Pinpoint the cell where the given text exists, returning its (x, y) midpoint coordinate. 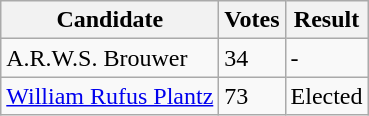
A.R.W.S. Brouwer (110, 58)
- (326, 58)
Candidate (110, 20)
Result (326, 20)
Elected (326, 96)
34 (252, 58)
Votes (252, 20)
William Rufus Plantz (110, 96)
73 (252, 96)
